Search for the cell housing the specified text and yield its [X, Y] center coordinate. 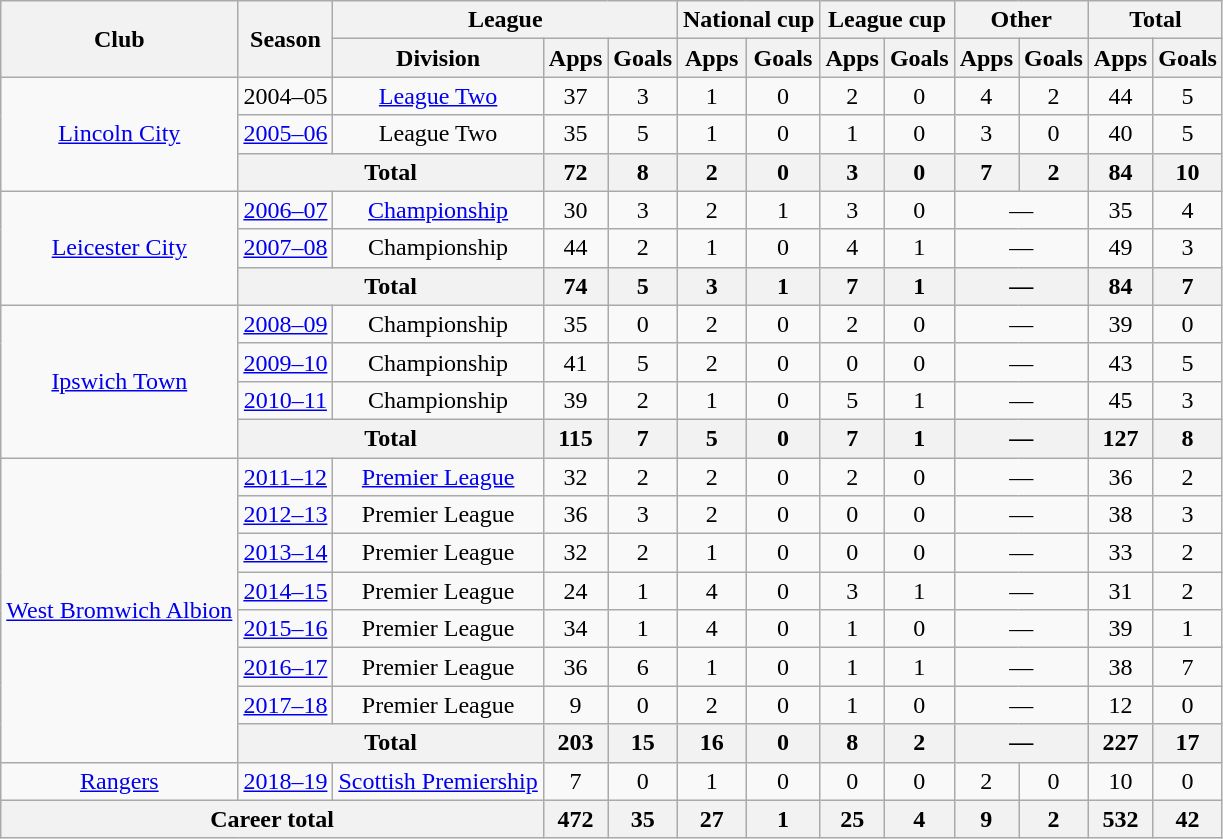
74 [575, 286]
2014–15 [286, 591]
6 [643, 667]
40 [1120, 134]
127 [1120, 438]
30 [575, 210]
2009–10 [286, 362]
2005–06 [286, 134]
34 [575, 629]
Leicester City [120, 248]
2006–07 [286, 210]
2004–05 [286, 96]
2017–18 [286, 705]
42 [1188, 819]
49 [1120, 248]
31 [1120, 591]
Ipswich Town [120, 381]
115 [575, 438]
15 [643, 743]
Lincoln City [120, 134]
2010–11 [286, 400]
2016–17 [286, 667]
227 [1120, 743]
Division [438, 58]
2013–14 [286, 553]
2011–12 [286, 477]
472 [575, 819]
16 [712, 743]
72 [575, 172]
2007–08 [286, 248]
Season [286, 39]
Career total [272, 819]
West Bromwich Albion [120, 610]
43 [1120, 362]
532 [1120, 819]
37 [575, 96]
Scottish Premiership [438, 781]
2015–16 [286, 629]
24 [575, 591]
2008–09 [286, 324]
27 [712, 819]
Club [120, 39]
33 [1120, 553]
2012–13 [286, 515]
National cup [749, 20]
League [506, 20]
Other [1021, 20]
League cup [887, 20]
203 [575, 743]
2018–19 [286, 781]
45 [1120, 400]
Rangers [120, 781]
17 [1188, 743]
25 [852, 819]
41 [575, 362]
12 [1120, 705]
